Capture the cell that displays the provided text and extract its (X, Y) central coordinate. 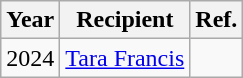
2024 (30, 58)
Year (30, 20)
Tara Francis (125, 58)
Ref. (216, 20)
Recipient (125, 20)
